Pinpoint the cell where the given text exists, returning its [x, y] midpoint coordinate. 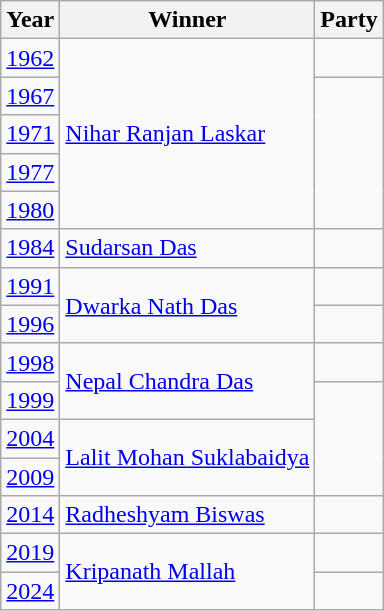
2014 [30, 515]
1967 [30, 96]
1980 [30, 210]
Radheshyam Biswas [188, 515]
Dwarka Nath Das [188, 305]
2009 [30, 477]
1962 [30, 58]
Nepal Chandra Das [188, 381]
1991 [30, 286]
2024 [30, 591]
Nihar Ranjan Laskar [188, 134]
Sudarsan Das [188, 248]
1984 [30, 248]
Winner [188, 20]
Kripanath Mallah [188, 572]
1996 [30, 324]
1999 [30, 400]
Year [30, 20]
2004 [30, 438]
Party [349, 20]
2019 [30, 553]
1998 [30, 362]
1971 [30, 134]
1977 [30, 172]
Lalit Mohan Suklabaidya [188, 457]
